Search for the cell housing the specified text and yield its (x, y) center coordinate. 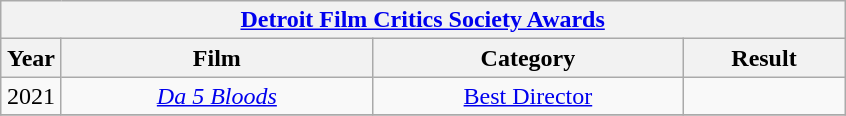
Da 5 Bloods (216, 96)
Year (32, 58)
Film (216, 58)
Detroit Film Critics Society Awards (423, 20)
Result (764, 58)
Category (528, 58)
2021 (32, 96)
Best Director (528, 96)
